Scan for the cell matching the given text and deliver its [X, Y] coordinate at center. 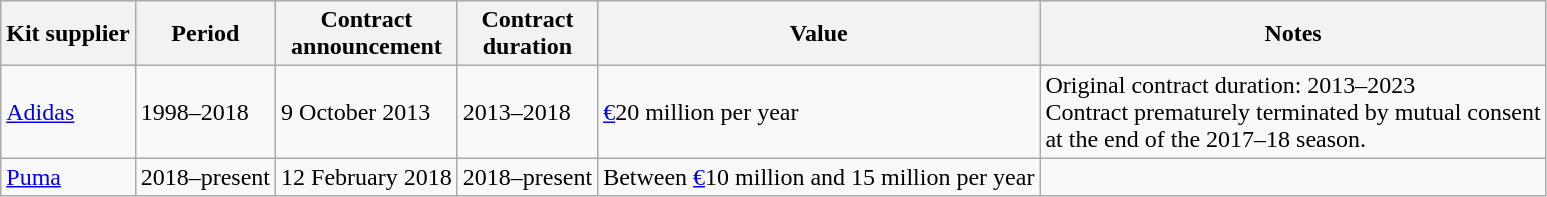
1998–2018 [205, 112]
Adidas [68, 112]
Original contract duration: 2013–2023Contract prematurely terminated by mutual consentat the end of the 2017–18 season. [1293, 112]
Value [819, 34]
€20 million per year [819, 112]
Kit supplier [68, 34]
Contractduration [527, 34]
Between €10 million and 15 million per year [819, 177]
Puma [68, 177]
2013–2018 [527, 112]
Contractannouncement [367, 34]
Period [205, 34]
Notes [1293, 34]
9 October 2013 [367, 112]
12 February 2018 [367, 177]
